Determine the (X, Y) coordinate at the center of the cell enclosing the given text.  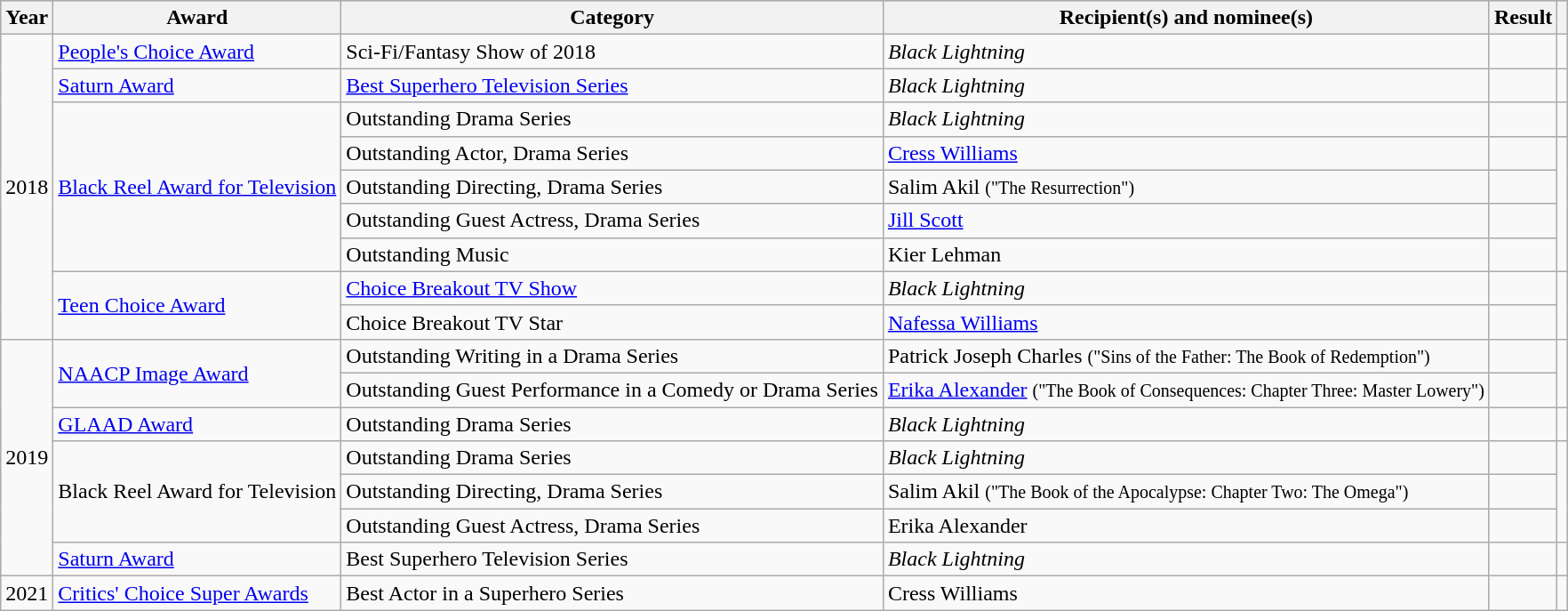
Erika Alexander ("The Book of Consequences: Chapter Three: Master Lowery") (1186, 390)
Erika Alexander (1186, 526)
Kier Lehman (1186, 254)
Choice Breakout TV Show (612, 288)
Result (1523, 18)
Sci-Fi/Fantasy Show of 2018 (612, 52)
Critics' Choice Super Awards (197, 593)
Outstanding Actor, Drama Series (612, 153)
Outstanding Music (612, 254)
Nafessa Williams (1186, 322)
Award (197, 18)
Jill Scott (1186, 221)
Teen Choice Award (197, 305)
2018 (27, 187)
People's Choice Award (197, 52)
NAACP Image Award (197, 373)
2019 (27, 457)
Outstanding Writing in a Drama Series (612, 356)
2021 (27, 593)
Salim Akil ("The Book of the Apocalypse: Chapter Two: The Omega") (1186, 492)
GLAAD Award (197, 424)
Year (27, 18)
Choice Breakout TV Star (612, 322)
Best Actor in a Superhero Series (612, 593)
Category (612, 18)
Patrick Joseph Charles ("Sins of the Father: The Book of Redemption") (1186, 356)
Outstanding Guest Performance in a Comedy or Drama Series (612, 390)
Salim Akil ("The Resurrection") (1186, 187)
Recipient(s) and nominee(s) (1186, 18)
